Return (X, Y) of the center of cell containing provided text 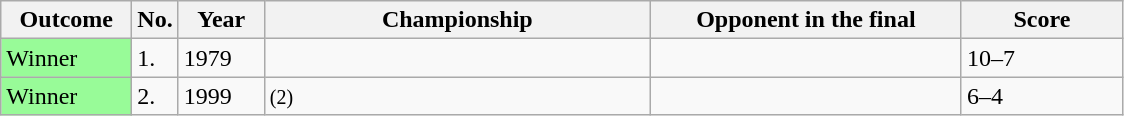
Score (1042, 20)
10–7 (1042, 58)
Opponent in the final (806, 20)
No. (155, 20)
Championship (457, 20)
Year (221, 20)
2. (155, 96)
Outcome (66, 20)
1999 (221, 96)
1979 (221, 58)
(2) (457, 96)
6–4 (1042, 96)
1. (155, 58)
